Locate the cell with the specified text and output its (x, y) center coordinate. 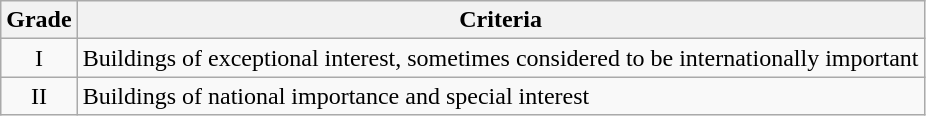
Grade (39, 20)
Criteria (500, 20)
I (39, 58)
II (39, 96)
Buildings of national importance and special interest (500, 96)
Buildings of exceptional interest, sometimes considered to be internationally important (500, 58)
